Output the [x, y] coordinate of the center of the cell containing the given text.  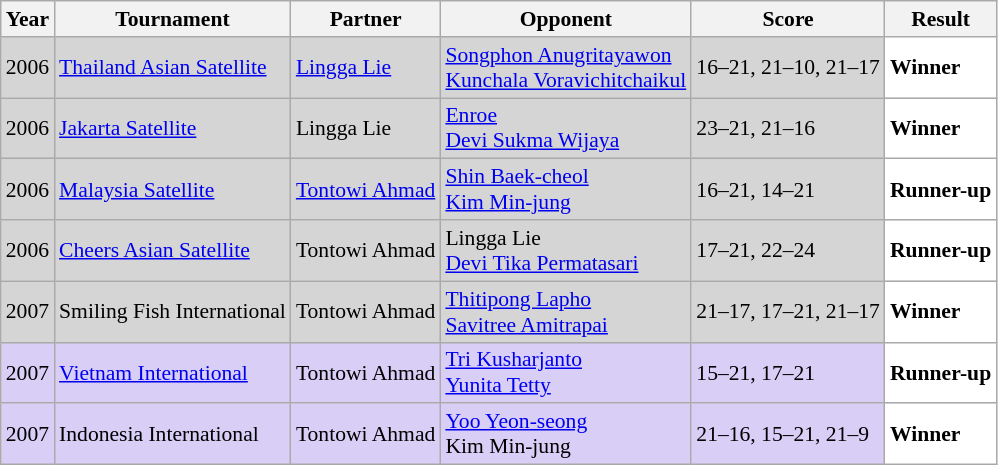
21–17, 17–21, 21–17 [788, 312]
17–21, 22–24 [788, 250]
Thitipong Lapho Savitree Amitrapai [566, 312]
Malaysia Satellite [172, 190]
Songphon Anugritayawon Kunchala Voravichitchaikul [566, 68]
Tri Kusharjanto Yunita Tetty [566, 372]
Result [940, 19]
23–21, 21–16 [788, 128]
Cheers Asian Satellite [172, 250]
Thailand Asian Satellite [172, 68]
Year [28, 19]
16–21, 21–10, 21–17 [788, 68]
21–16, 15–21, 21–9 [788, 434]
Partner [366, 19]
Smiling Fish International [172, 312]
Jakarta Satellite [172, 128]
Indonesia International [172, 434]
Vietnam International [172, 372]
Yoo Yeon-seong Kim Min-jung [566, 434]
Shin Baek-cheol Kim Min-jung [566, 190]
Score [788, 19]
Enroe Devi Sukma Wijaya [566, 128]
16–21, 14–21 [788, 190]
15–21, 17–21 [788, 372]
Opponent [566, 19]
Lingga Lie Devi Tika Permatasari [566, 250]
Tournament [172, 19]
